Find where the given text appears and provide that cell's center as [X, Y] coordinate. 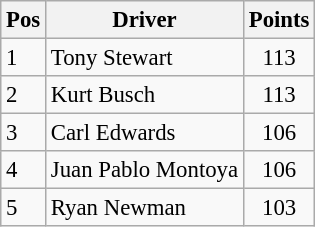
Pos [24, 20]
1 [24, 58]
Tony Stewart [145, 58]
5 [24, 208]
Driver [145, 20]
Kurt Busch [145, 95]
Points [278, 20]
Carl Edwards [145, 133]
2 [24, 95]
3 [24, 133]
Ryan Newman [145, 208]
103 [278, 208]
Juan Pablo Montoya [145, 170]
4 [24, 170]
